Output the [x, y] coordinate of the center of the cell containing the given text.  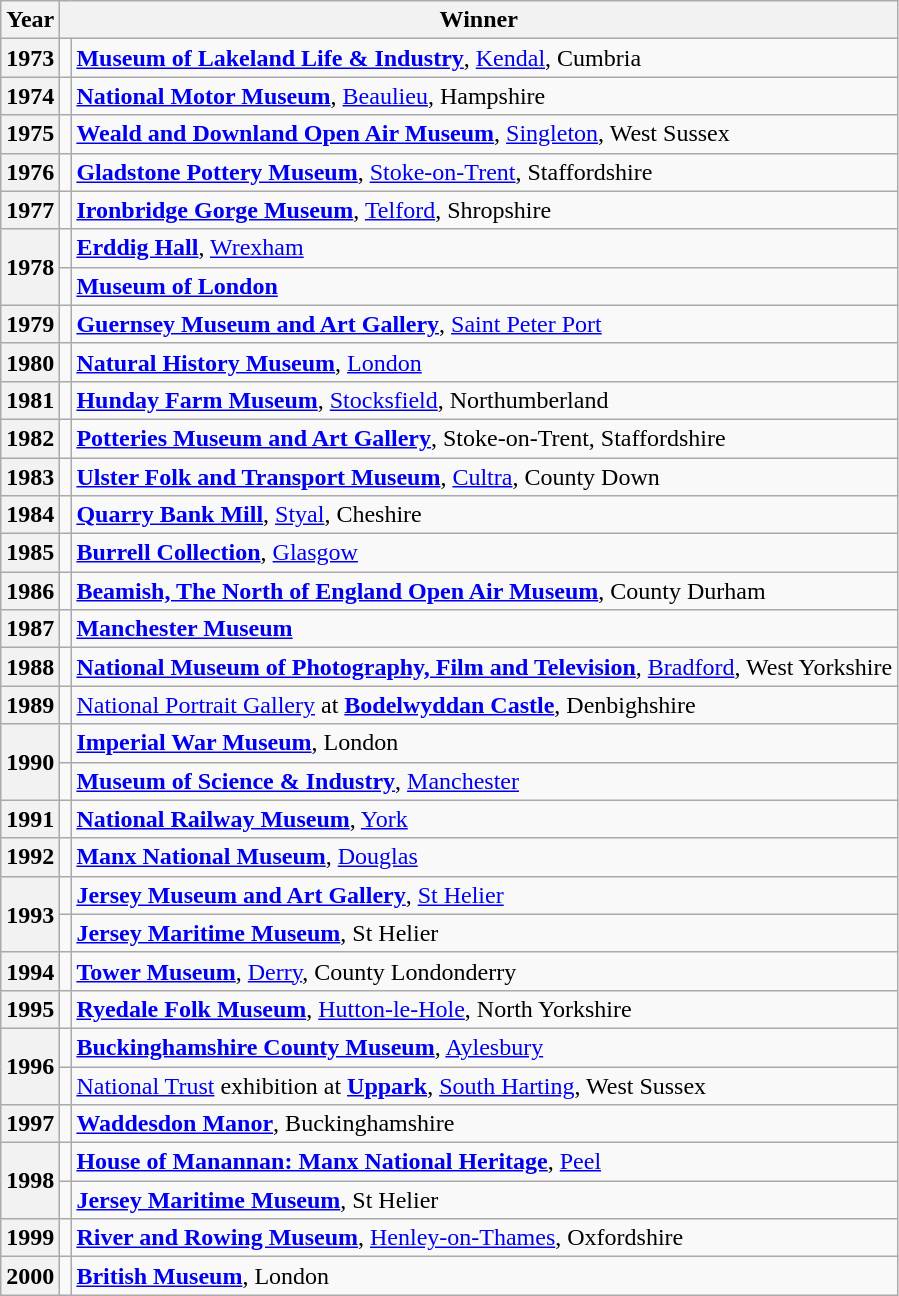
1984 [30, 515]
Manchester Museum [484, 629]
1973 [30, 58]
1989 [30, 705]
Burrell Collection, Glasgow [484, 553]
Beamish, The North of England Open Air Museum, County Durham [484, 591]
Ulster Folk and Transport Museum, Cultra, County Down [484, 477]
National Museum of Photography, Film and Television, Bradford, West Yorkshire [484, 667]
Buckinghamshire County Museum, Aylesbury [484, 1047]
Weald and Downland Open Air Museum, Singleton, West Sussex [484, 134]
Guernsey Museum and Art Gallery, Saint Peter Port [484, 324]
1986 [30, 591]
1992 [30, 857]
Waddesdon Manor, Buckinghamshire [484, 1124]
1982 [30, 438]
Potteries Museum and Art Gallery, Stoke-on-Trent, Staffordshire [484, 438]
1981 [30, 400]
Erddig Hall, Wrexham [484, 248]
Manx National Museum, Douglas [484, 857]
Ironbridge Gorge Museum, Telford, Shropshire [484, 210]
1976 [30, 172]
Museum of Science & Industry, Manchester [484, 781]
Imperial War Museum, London [484, 743]
1997 [30, 1124]
House of Manannan: Manx National Heritage, Peel [484, 1162]
1979 [30, 324]
Quarry Bank Mill, Styal, Cheshire [484, 515]
1987 [30, 629]
River and Rowing Museum, Henley-on-Thames, Oxfordshire [484, 1238]
1983 [30, 477]
Jersey Museum and Art Gallery, St Helier [484, 895]
1991 [30, 819]
Ryedale Folk Museum, Hutton-le-Hole, North Yorkshire [484, 1009]
1978 [30, 267]
2000 [30, 1276]
Tower Museum, Derry, County Londonderry [484, 971]
Natural History Museum, London [484, 362]
1995 [30, 1009]
Hunday Farm Museum, Stocksfield, Northumberland [484, 400]
National Railway Museum, York [484, 819]
1998 [30, 1181]
1974 [30, 96]
1990 [30, 762]
1985 [30, 553]
1993 [30, 914]
British Museum, London [484, 1276]
1977 [30, 210]
Year [30, 20]
Museum of London [484, 286]
1988 [30, 667]
Gladstone Pottery Museum, Stoke-on-Trent, Staffordshire [484, 172]
1994 [30, 971]
National Trust exhibition at Uppark, South Harting, West Sussex [484, 1085]
National Portrait Gallery at Bodelwyddan Castle, Denbighshire [484, 705]
National Motor Museum, Beaulieu, Hampshire [484, 96]
Museum of Lakeland Life & Industry, Kendal, Cumbria [484, 58]
1999 [30, 1238]
1975 [30, 134]
Winner [479, 20]
1996 [30, 1066]
1980 [30, 362]
